Return the (x, y) coordinate for the center point of the cell that contains the specified text.  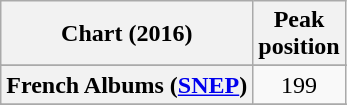
199 (299, 85)
Peak position (299, 34)
French Albums (SNEP) (127, 85)
Chart (2016) (127, 34)
